Locate the cell with the specified text and output its (x, y) center coordinate. 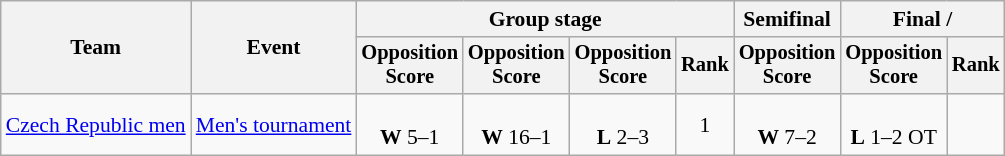
L 2–3 (624, 124)
Semifinal (788, 19)
Czech Republic men (96, 124)
W 7–2 (788, 124)
Group stage (544, 19)
Team (96, 48)
W 16–1 (516, 124)
W 5–1 (410, 124)
L 1–2 OT (894, 124)
1 (705, 124)
Event (274, 48)
Men's tournament (274, 124)
Final / (922, 19)
